Return the [X, Y] coordinate for the center point of the cell that contains the specified text.  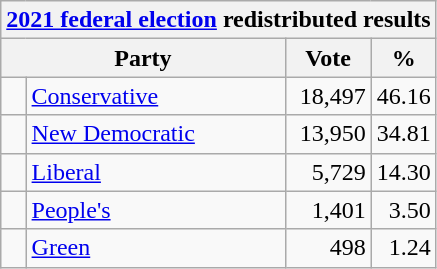
% [404, 58]
New Democratic [156, 134]
Conservative [156, 96]
1.24 [404, 248]
18,497 [328, 96]
Green [156, 248]
498 [328, 248]
14.30 [404, 172]
34.81 [404, 134]
46.16 [404, 96]
1,401 [328, 210]
Party [143, 58]
13,950 [328, 134]
2021 federal election redistributed results [218, 20]
3.50 [404, 210]
People's [156, 210]
5,729 [328, 172]
Vote [328, 58]
Liberal [156, 172]
